Extract the (X, Y) coordinate from the center of the cell holding the provided text.  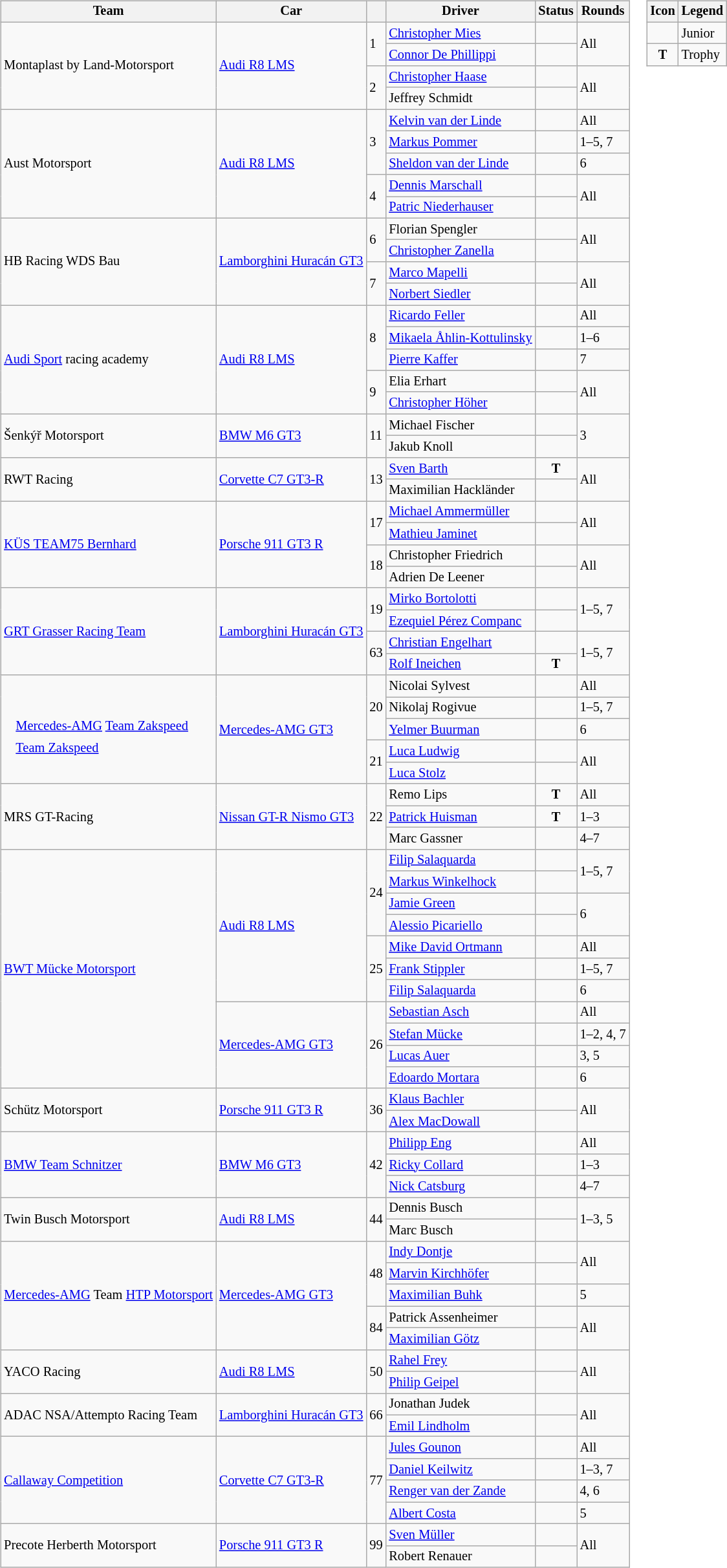
36 (376, 1110)
Mirko Bortolotti (461, 599)
Dennis Marschall (461, 186)
BWT Mücke Motorsport (109, 969)
KÜS TEAM75 Bernhard (109, 544)
Remo Lips (461, 795)
Marc Busch (461, 1230)
Sheldon van der Linde (461, 164)
77 (376, 1481)
Mikaela Åhlin-Kottulinsky (461, 338)
Nicolai Sylvest (461, 686)
4, 6 (603, 1491)
Adrien De Leener (461, 577)
Jamie Green (461, 904)
RWT Racing (109, 478)
Precote Herberth Motorsport (109, 1545)
Markus Winkelhock (461, 882)
Marvin Kirchhöfer (461, 1274)
Audi Sport racing academy (109, 360)
Norbert Siedler (461, 294)
Christian Engelhart (461, 643)
44 (376, 1219)
Maximilian Hackländer (461, 490)
26 (376, 1045)
Markus Pommer (461, 142)
Driver (461, 12)
Patric Niederhauser (461, 208)
13 (376, 478)
Sven Müller (461, 1535)
Elia Erhart (461, 381)
Christopher Haase (461, 77)
1 (376, 44)
Lucas Auer (461, 1056)
Ricky Collard (461, 1165)
Team (109, 12)
Ezequiel Pérez Companc (461, 621)
Maximilian Buhk (461, 1295)
Dennis Busch (461, 1208)
Robert Renauer (461, 1556)
8 (376, 338)
63 (376, 653)
Patrick Assenheimer (461, 1317)
22 (376, 816)
Maximilian Götz (461, 1339)
Patrick Huisman (461, 817)
Ricardo Feller (461, 316)
Marc Gassner (461, 839)
Mike David Ortmann (461, 947)
Yelmer Buurman (461, 729)
25 (376, 969)
Legend (702, 12)
Michael Fischer (461, 425)
Philip Geipel (461, 1382)
50 (376, 1371)
Connor De Phillippi (461, 55)
Michael Ammermüller (461, 512)
Stefan Mücke (461, 1034)
Sebastian Asch (461, 1013)
17 (376, 522)
11 (376, 436)
18 (376, 566)
1–3, 5 (603, 1219)
Frank Stippler (461, 969)
Šenkýř Motorsport (109, 436)
1–2, 4, 7 (603, 1034)
ADAC NSA/Attempto Racing Team (109, 1415)
Nikolaj Rogivue (461, 708)
BMW Team Schnitzer (109, 1165)
Mercedes-AMG Team Zakspeed Team Zakspeed (109, 729)
Status (556, 12)
Jakub Knoll (461, 447)
Alex MacDowall (461, 1121)
1–6 (603, 338)
Mathieu Jaminet (461, 533)
Twin Busch Motorsport (109, 1219)
Christopher Mies (461, 33)
4 (376, 197)
Christopher Höher (461, 403)
1–3, 7 (603, 1470)
Jeffrey Schmidt (461, 98)
42 (376, 1165)
Mercedes-AMG Team Zakspeed (102, 725)
Nissan GT-R Nismo GT3 (291, 816)
Pierre Kaffer (461, 360)
Alessio Picariello (461, 925)
Montaplast by Land-Motorsport (109, 66)
Klaus Bachler (461, 1099)
21 (376, 762)
Kelvin van der Linde (461, 120)
Nick Catsburg (461, 1187)
Rounds (603, 12)
Sven Barth (461, 468)
Daniel Keilwitz (461, 1470)
24 (376, 892)
Luca Ludwig (461, 751)
Luca Stolz (461, 773)
Jules Gounon (461, 1448)
48 (376, 1274)
Florian Spengler (461, 229)
Albert Costa (461, 1513)
19 (376, 609)
Schütz Motorsport (109, 1110)
MRS GT-Racing (109, 816)
Jonathan Judek (461, 1404)
GRT Grasser Racing Team (109, 631)
YACO Racing (109, 1371)
Marco Mapelli (461, 273)
Indy Dontje (461, 1252)
Trophy (702, 55)
20 (376, 707)
2 (376, 88)
Philipp Eng (461, 1143)
Christopher Friedrich (461, 555)
Icon (663, 12)
Team Zakspeed (102, 749)
Renger van der Zande (461, 1491)
Rolf Ineichen (461, 664)
Mercedes-AMG Team HTP Motorsport (109, 1295)
Junior (702, 33)
Aust Motorsport (109, 164)
Christopher Zanella (461, 251)
Car (291, 12)
66 (376, 1415)
84 (376, 1328)
Edoardo Mortara (461, 1078)
9 (376, 392)
HB Racing WDS Bau (109, 261)
Rahel Frey (461, 1360)
Emil Lindholm (461, 1426)
3, 5 (603, 1056)
99 (376, 1545)
Callaway Competition (109, 1481)
